Scan for the cell matching the given text and deliver its [X, Y] coordinate at center. 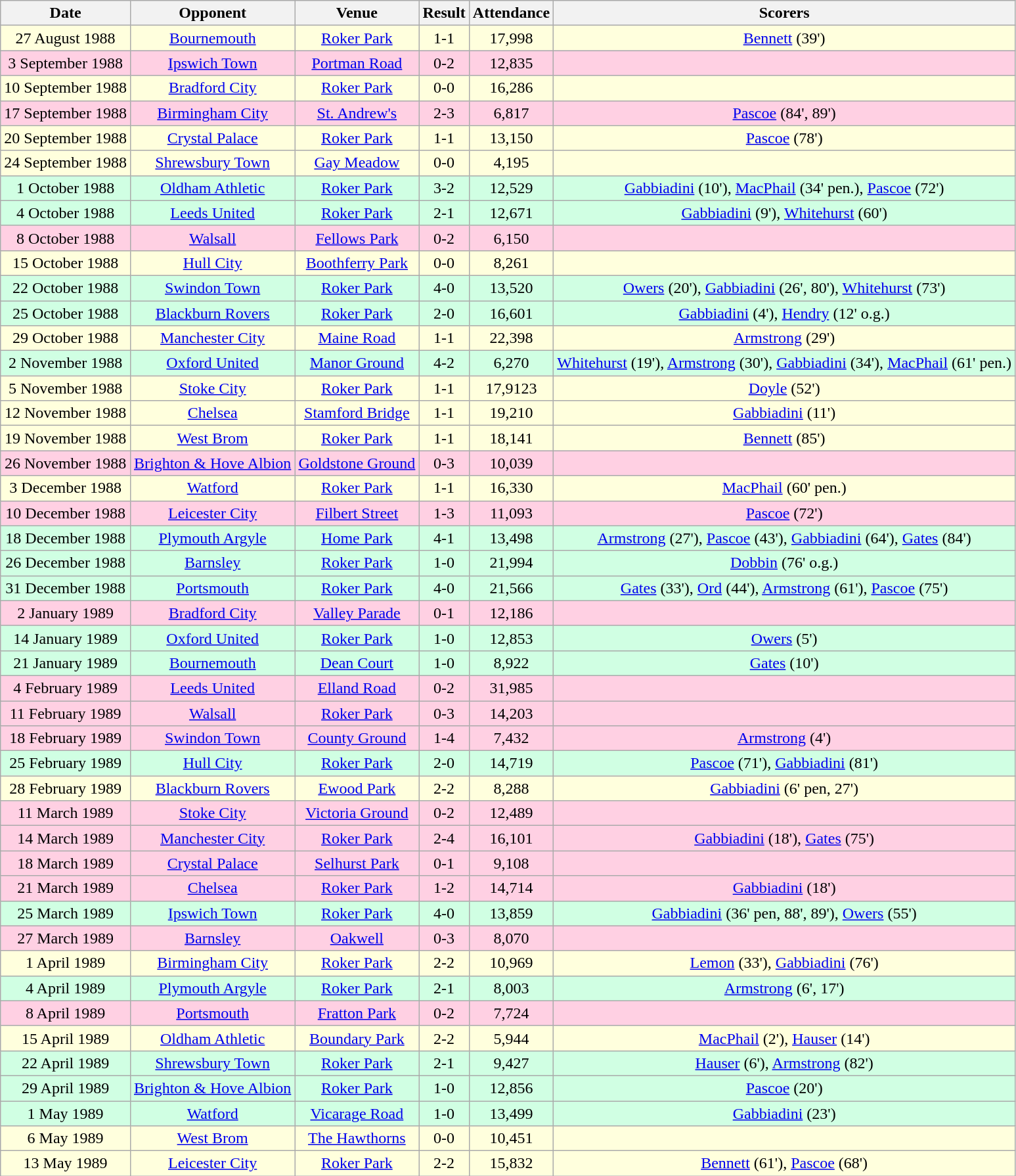
County Ground [357, 738]
Pascoe (72') [784, 513]
21,566 [511, 588]
10 September 1988 [66, 88]
28 February 1989 [66, 788]
Portman Road [357, 63]
21,994 [511, 563]
Stamford Bridge [357, 413]
21 March 1989 [66, 888]
Gabbiadini (10'), MacPhail (34' pen.), Pascoe (72') [784, 188]
12,835 [511, 63]
11,093 [511, 513]
8,922 [511, 663]
2-4 [444, 838]
Owers (5') [784, 638]
7,724 [511, 1013]
Filbert Street [357, 513]
3 September 1988 [66, 63]
22 October 1988 [66, 288]
3 December 1988 [66, 488]
8 October 1988 [66, 238]
11 March 1989 [66, 813]
8,261 [511, 263]
Gabbiadini (6' pen, 27') [784, 788]
Gates (33'), Ord (44'), Armstrong (61'), Pascoe (75') [784, 588]
14 March 1989 [66, 838]
14,203 [511, 713]
7,432 [511, 738]
2 January 1989 [66, 613]
MacPhail (60' pen.) [784, 488]
16,101 [511, 838]
22,398 [511, 338]
Gabbiadini (23') [784, 1114]
Ewood Park [357, 788]
12,853 [511, 638]
Whitehurst (19'), Armstrong (30'), Gabbiadini (34'), MacPhail (61' pen.) [784, 363]
14,719 [511, 763]
Bennett (85') [784, 438]
13 May 1989 [66, 1164]
14,714 [511, 888]
Home Park [357, 538]
12,489 [511, 813]
5,944 [511, 1038]
11 February 1989 [66, 713]
Elland Road [357, 688]
8 April 1989 [66, 1013]
St. Andrew's [357, 113]
Gates (10') [784, 663]
4-2 [444, 363]
4 October 1988 [66, 213]
3-2 [444, 188]
Gabbiadini (36' pen, 88', 89'), Owers (55') [784, 913]
25 March 1989 [66, 913]
Dean Court [357, 663]
19,210 [511, 413]
18,141 [511, 438]
12,671 [511, 213]
12 November 1988 [66, 413]
16,286 [511, 88]
15 October 1988 [66, 263]
17,9123 [511, 388]
Pascoe (71'), Gabbiadini (81') [784, 763]
Pascoe (20') [784, 1088]
Bennett (61'), Pascoe (68') [784, 1164]
Goldstone Ground [357, 463]
31 December 1988 [66, 588]
4-1 [444, 538]
Manor Ground [357, 363]
2 November 1988 [66, 363]
8,070 [511, 938]
8,288 [511, 788]
17 September 1988 [66, 113]
12,856 [511, 1088]
5 November 1988 [66, 388]
13,499 [511, 1114]
12,186 [511, 613]
Selhurst Park [357, 863]
13,150 [511, 138]
Vicarage Road [357, 1114]
1 April 1989 [66, 963]
31,985 [511, 688]
4 February 1989 [66, 688]
13,498 [511, 538]
22 April 1989 [66, 1063]
Result [444, 13]
Gabbiadini (4'), Hendry (12' o.g.) [784, 313]
1 October 1988 [66, 188]
Gay Meadow [357, 163]
6,817 [511, 113]
Gabbiadini (11') [784, 413]
18 February 1989 [66, 738]
Valley Parade [357, 613]
Attendance [511, 13]
26 December 1988 [66, 563]
The Hawthorns [357, 1139]
Gabbiadini (18'), Gates (75') [784, 838]
16,330 [511, 488]
10,969 [511, 963]
1-3 [444, 513]
18 December 1988 [66, 538]
Boundary Park [357, 1038]
9,427 [511, 1063]
Boothferry Park [357, 263]
6 May 1989 [66, 1139]
Bennett (39') [784, 38]
27 March 1989 [66, 938]
4,195 [511, 163]
25 October 1988 [66, 313]
9,108 [511, 863]
14 January 1989 [66, 638]
13,859 [511, 913]
10,039 [511, 463]
2-3 [444, 113]
16,601 [511, 313]
Fellows Park [357, 238]
17,998 [511, 38]
25 February 1989 [66, 763]
Venue [357, 13]
24 September 1988 [66, 163]
Armstrong (27'), Pascoe (43'), Gabbiadini (64'), Gates (84') [784, 538]
Armstrong (4') [784, 738]
29 April 1989 [66, 1088]
19 November 1988 [66, 438]
Oakwell [357, 938]
Pascoe (78') [784, 138]
20 September 1988 [66, 138]
6,150 [511, 238]
1-4 [444, 738]
6,270 [511, 363]
Gabbiadini (9'), Whitehurst (60') [784, 213]
15,832 [511, 1164]
Pascoe (84', 89') [784, 113]
Armstrong (29') [784, 338]
12,529 [511, 188]
8,003 [511, 988]
Dobbin (76' o.g.) [784, 563]
Gabbiadini (18') [784, 888]
Scorers [784, 13]
29 October 1988 [66, 338]
27 August 1988 [66, 38]
Maine Road [357, 338]
4 April 1989 [66, 988]
15 April 1989 [66, 1038]
Opponent [212, 13]
21 January 1989 [66, 663]
Lemon (33'), Gabbiadini (76') [784, 963]
13,520 [511, 288]
26 November 1988 [66, 463]
Doyle (52') [784, 388]
Armstrong (6', 17') [784, 988]
Date [66, 13]
MacPhail (2'), Hauser (14') [784, 1038]
Owers (20'), Gabbiadini (26', 80'), Whitehurst (73') [784, 288]
Hauser (6'), Armstrong (82') [784, 1063]
Fratton Park [357, 1013]
1 May 1989 [66, 1114]
10 December 1988 [66, 513]
10,451 [511, 1139]
18 March 1989 [66, 863]
1-2 [444, 888]
Victoria Ground [357, 813]
